Locate the cell with the specified text and output its (x, y) center coordinate. 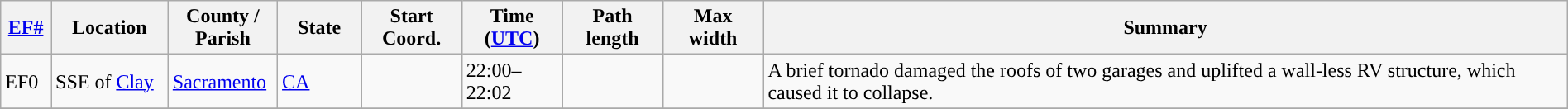
County / Parish (222, 28)
Max width (713, 28)
EF# (26, 28)
SSE of Clay (110, 81)
Time (UTC) (512, 28)
Sacramento (222, 81)
Location (110, 28)
EF0 (26, 81)
A brief tornado damaged the roofs of two garages and uplifted a wall-less RV structure, which caused it to collapse. (1165, 81)
Summary (1165, 28)
22:00–22:02 (512, 81)
State (319, 28)
Path length (613, 28)
Start Coord. (412, 28)
CA (319, 81)
